Detect which cell encompasses the target text, then output its (x, y) center coordinate. 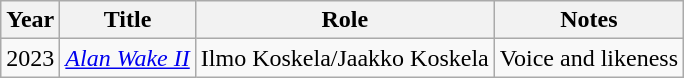
Role (344, 20)
Voice and likeness (588, 58)
Year (30, 20)
2023 (30, 58)
Title (128, 20)
Ilmo Koskela/Jaakko Koskela (344, 58)
Notes (588, 20)
Alan Wake II (128, 58)
